For the text-containing cell, return its midpoint in [x, y] coordinate format. 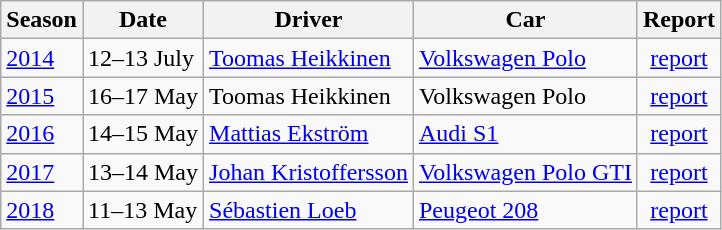
Audi S1 [525, 134]
Driver [309, 20]
Report [678, 20]
13–14 May [142, 172]
2015 [42, 96]
2014 [42, 58]
Johan Kristoffersson [309, 172]
11–13 May [142, 210]
12–13 July [142, 58]
2017 [42, 172]
Season [42, 20]
2018 [42, 210]
Mattias Ekström [309, 134]
Sébastien Loeb [309, 210]
Date [142, 20]
Peugeot 208 [525, 210]
Volkswagen Polo GTI [525, 172]
14–15 May [142, 134]
Car [525, 20]
16–17 May [142, 96]
2016 [42, 134]
